Search for the cell housing the specified text and yield its (x, y) center coordinate. 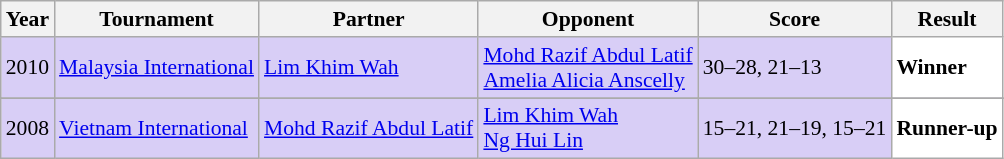
Vietnam International (156, 128)
Opponent (588, 19)
2008 (28, 128)
Score (795, 19)
Malaysia International (156, 68)
Runner-up (946, 128)
Lim Khim Wah Ng Hui Lin (588, 128)
30–28, 21–13 (795, 68)
15–21, 21–19, 15–21 (795, 128)
Winner (946, 68)
Partner (368, 19)
Mohd Razif Abdul Latif (368, 128)
Mohd Razif Abdul Latif Amelia Alicia Anscelly (588, 68)
Result (946, 19)
Lim Khim Wah (368, 68)
Year (28, 19)
2010 (28, 68)
Tournament (156, 19)
